Provide the (X, Y) coordinate of the cell's center where the given text is located.  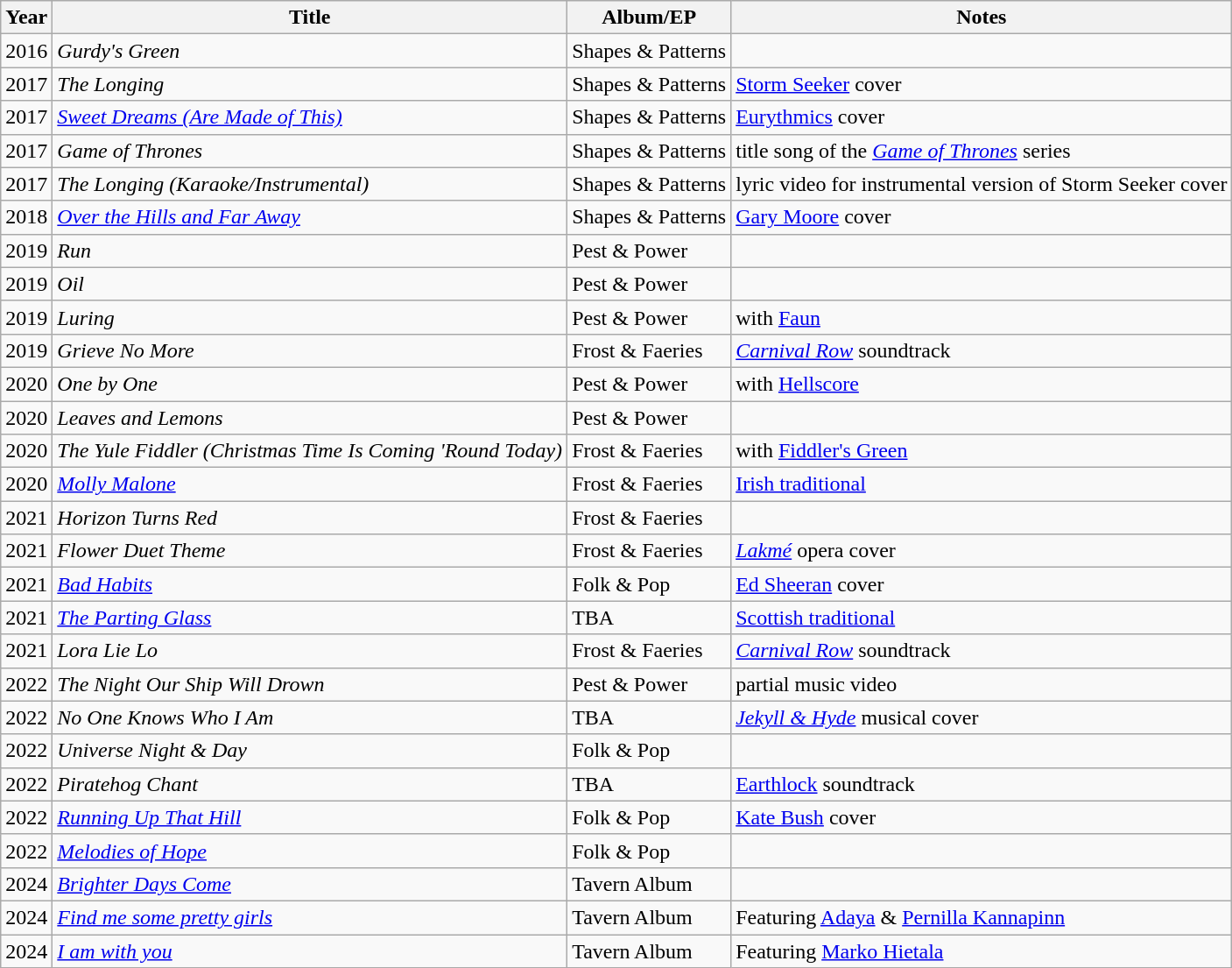
Irish traditional (982, 484)
Sweet Dreams (Are Made of This) (310, 117)
Year (26, 18)
The Yule Fiddler (Christmas Time Is Coming 'Round Today) (310, 451)
2016 (26, 51)
Eurythmics cover (982, 117)
Run (310, 251)
Lora Lie Lo (310, 651)
Flower Duet Theme (310, 551)
Melodies of Hope (310, 851)
Storm Seeker cover (982, 84)
Oil (310, 284)
title song of the Game of Thrones series (982, 151)
Lakmé opera cover (982, 551)
The Longing (310, 84)
No One Knows Who I Am (310, 717)
Ed Sheeran cover (982, 584)
Gary Moore cover (982, 217)
lyric video for instrumental version of Storm Seeker cover (982, 184)
The Parting Glass (310, 618)
with Hellscore (982, 384)
with Faun (982, 317)
Game of Thrones (310, 151)
Gurdy's Green (310, 51)
partial music video (982, 684)
Earthlock soundtrack (982, 784)
Find me some pretty girls (310, 917)
Bad Habits (310, 584)
Title (310, 18)
One by One (310, 384)
Running Up That Hill (310, 817)
Leaves and Lemons (310, 418)
I am with you (310, 950)
Notes (982, 18)
The Longing (Karaoke/Instrumental) (310, 184)
Over the Hills and Far Away (310, 217)
Featuring Marko Hietala (982, 950)
The Night Our Ship Will Drown (310, 684)
2018 (26, 217)
Grieve No More (310, 350)
with Fiddler's Green (982, 451)
Album/EP (650, 18)
Featuring Adaya & Pernilla Kannapinn (982, 917)
Luring (310, 317)
Brighter Days Come (310, 884)
Jekyll & Hyde musical cover (982, 717)
Horizon Turns Red (310, 518)
Universe Night & Day (310, 751)
Molly Malone (310, 484)
Piratehog Chant (310, 784)
Scottish traditional (982, 618)
Kate Bush cover (982, 817)
